For the text-containing cell, return its midpoint in [X, Y] coordinate format. 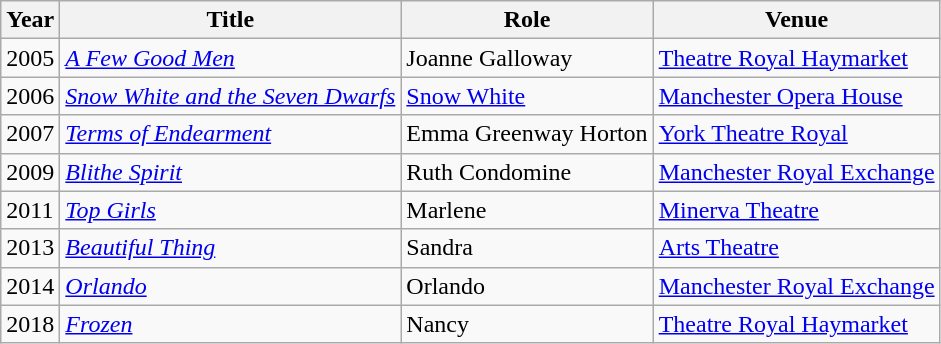
York Theatre Royal [796, 134]
Emma Greenway Horton [527, 134]
Manchester Opera House [796, 96]
2009 [30, 172]
2018 [30, 324]
Sandra [527, 248]
Year [30, 20]
2007 [30, 134]
2013 [30, 248]
Blithe Spirit [230, 172]
Joanne Galloway [527, 58]
Ruth Condomine [527, 172]
Role [527, 20]
Marlene [527, 210]
2014 [30, 286]
A Few Good Men [230, 58]
Snow White and the Seven Dwarfs [230, 96]
Beautiful Thing [230, 248]
Frozen [230, 324]
Snow White [527, 96]
Nancy [527, 324]
2005 [30, 58]
Venue [796, 20]
Title [230, 20]
Top Girls [230, 210]
Terms of Endearment [230, 134]
Arts Theatre [796, 248]
Minerva Theatre [796, 210]
2011 [30, 210]
2006 [30, 96]
